Capture the cell that displays the provided text and extract its (X, Y) central coordinate. 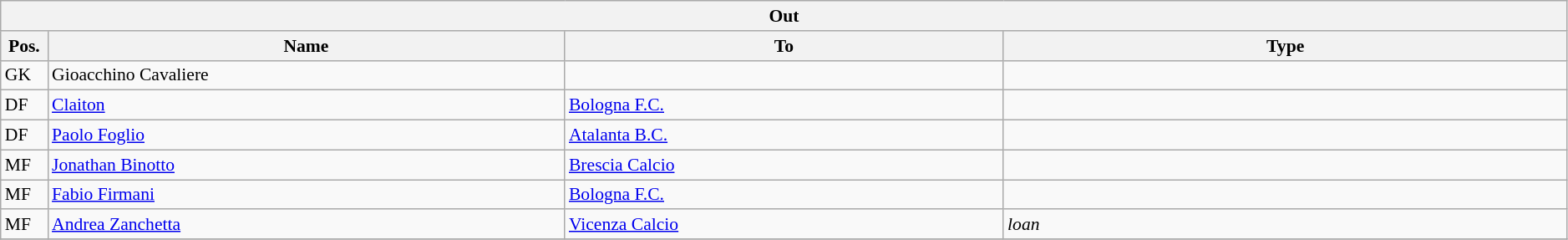
Atalanta B.C. (784, 135)
Vicenza Calcio (784, 225)
Out (784, 16)
Name (306, 46)
Gioacchino Cavaliere (306, 75)
Paolo Foglio (306, 135)
Brescia Calcio (784, 165)
Claiton (306, 105)
loan (1285, 225)
To (784, 46)
GK (24, 75)
Fabio Firmani (306, 195)
Type (1285, 46)
Jonathan Binotto (306, 165)
Andrea Zanchetta (306, 225)
Pos. (24, 46)
